From the cell containing the given text, extract its center point as (x, y) coordinate. 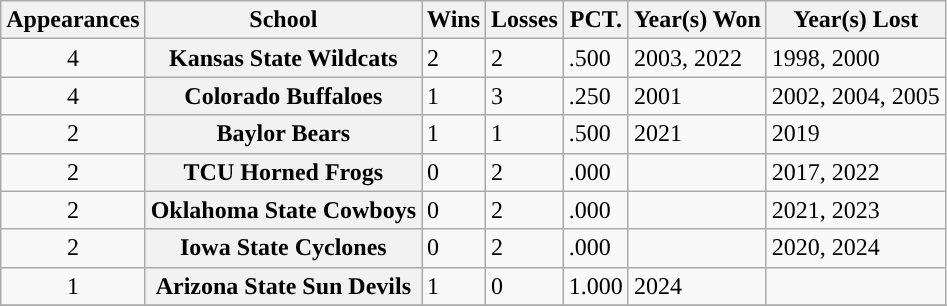
2017, 2022 (856, 172)
2024 (697, 286)
3 (525, 96)
2021 (697, 134)
.250 (596, 96)
Colorado Buffaloes (283, 96)
2020, 2024 (856, 248)
School (283, 20)
Wins (454, 20)
Iowa State Cyclones (283, 248)
2001 (697, 96)
Arizona State Sun Devils (283, 286)
2021, 2023 (856, 210)
Kansas State Wildcats (283, 58)
PCT. (596, 20)
1.000 (596, 286)
Losses (525, 20)
Oklahoma State Cowboys (283, 210)
TCU Horned Frogs (283, 172)
2003, 2022 (697, 58)
2019 (856, 134)
Appearances (73, 20)
1998, 2000 (856, 58)
Year(s) Won (697, 20)
Year(s) Lost (856, 20)
2002, 2004, 2005 (856, 96)
Baylor Bears (283, 134)
